Return (x, y) of the center of cell containing provided text 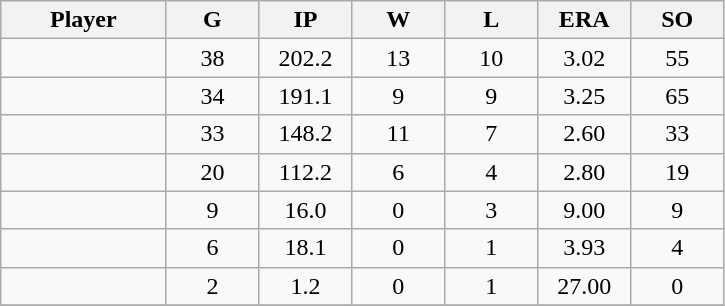
148.2 (306, 134)
38 (212, 58)
2 (212, 286)
1.2 (306, 286)
10 (492, 58)
3.93 (584, 248)
13 (398, 58)
2.60 (584, 134)
L (492, 20)
19 (678, 172)
16.0 (306, 210)
ERA (584, 20)
SO (678, 20)
G (212, 20)
65 (678, 96)
Player (84, 20)
7 (492, 134)
20 (212, 172)
W (398, 20)
191.1 (306, 96)
11 (398, 134)
9.00 (584, 210)
55 (678, 58)
27.00 (584, 286)
IP (306, 20)
34 (212, 96)
3.02 (584, 58)
2.80 (584, 172)
3 (492, 210)
18.1 (306, 248)
202.2 (306, 58)
112.2 (306, 172)
3.25 (584, 96)
